For the text-containing cell, return its midpoint in [x, y] coordinate format. 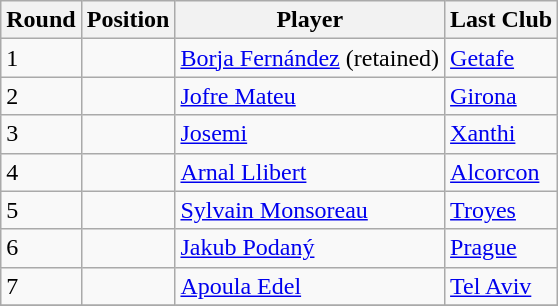
Troyes [502, 210]
3 [41, 134]
Xanthi [502, 134]
Borja Fernández (retained) [310, 58]
2 [41, 96]
Tel Aviv [502, 286]
4 [41, 172]
Apoula Edel [310, 286]
Last Club [502, 20]
Sylvain Monsoreau [310, 210]
Prague [502, 248]
Alcorcon [502, 172]
5 [41, 210]
Arnal Llibert [310, 172]
Jakub Podaný [310, 248]
Position [128, 20]
Girona [502, 96]
Round [41, 20]
7 [41, 286]
1 [41, 58]
Jofre Mateu [310, 96]
Player [310, 20]
Josemi [310, 134]
Getafe [502, 58]
6 [41, 248]
